Locate the cell with the specified text and output its [x, y] center coordinate. 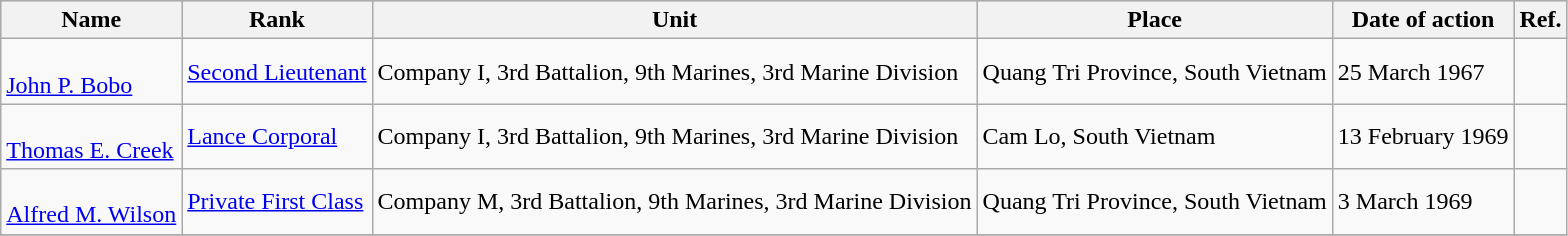
Company M, 3rd Battalion, 9th Marines, 3rd Marine Division [674, 202]
Name [92, 20]
Unit [674, 20]
Place [1154, 20]
Date of action [1423, 20]
25 March 1967 [1423, 72]
Private First Class [277, 202]
Cam Lo, South Vietnam [1154, 136]
Lance Corporal [277, 136]
Second Lieutenant [277, 72]
Alfred M. Wilson [92, 202]
Rank [277, 20]
3 March 1969 [1423, 202]
Thomas E. Creek [92, 136]
Ref. [1540, 20]
13 February 1969 [1423, 136]
John P. Bobo [92, 72]
